Capture the cell that displays the provided text and extract its (x, y) central coordinate. 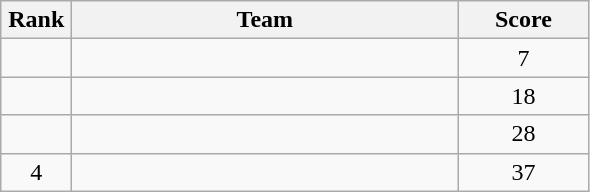
7 (524, 58)
Rank (36, 20)
4 (36, 172)
28 (524, 134)
Team (265, 20)
Score (524, 20)
37 (524, 172)
18 (524, 96)
